For the text-containing cell, return its midpoint in (X, Y) coordinate format. 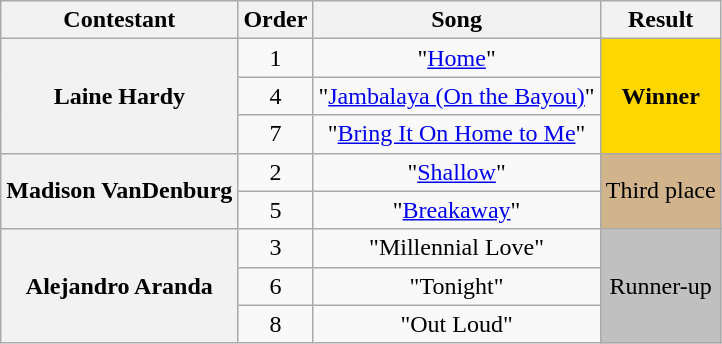
1 (276, 58)
Third place (660, 191)
Alejandro Aranda (120, 286)
Runner-up (660, 286)
8 (276, 324)
4 (276, 96)
"Tonight" (456, 286)
5 (276, 210)
"Breakaway" (456, 210)
"Out Loud" (456, 324)
Order (276, 20)
"Bring It On Home to Me" (456, 134)
Result (660, 20)
7 (276, 134)
"Millennial Love" (456, 248)
6 (276, 286)
"Shallow" (456, 172)
"Jambalaya (On the Bayou)" (456, 96)
2 (276, 172)
Song (456, 20)
Madison VanDenburg (120, 191)
3 (276, 248)
Winner (660, 96)
Laine Hardy (120, 96)
Contestant (120, 20)
"Home" (456, 58)
